Locate the cell with the specified text and output its [X, Y] center coordinate. 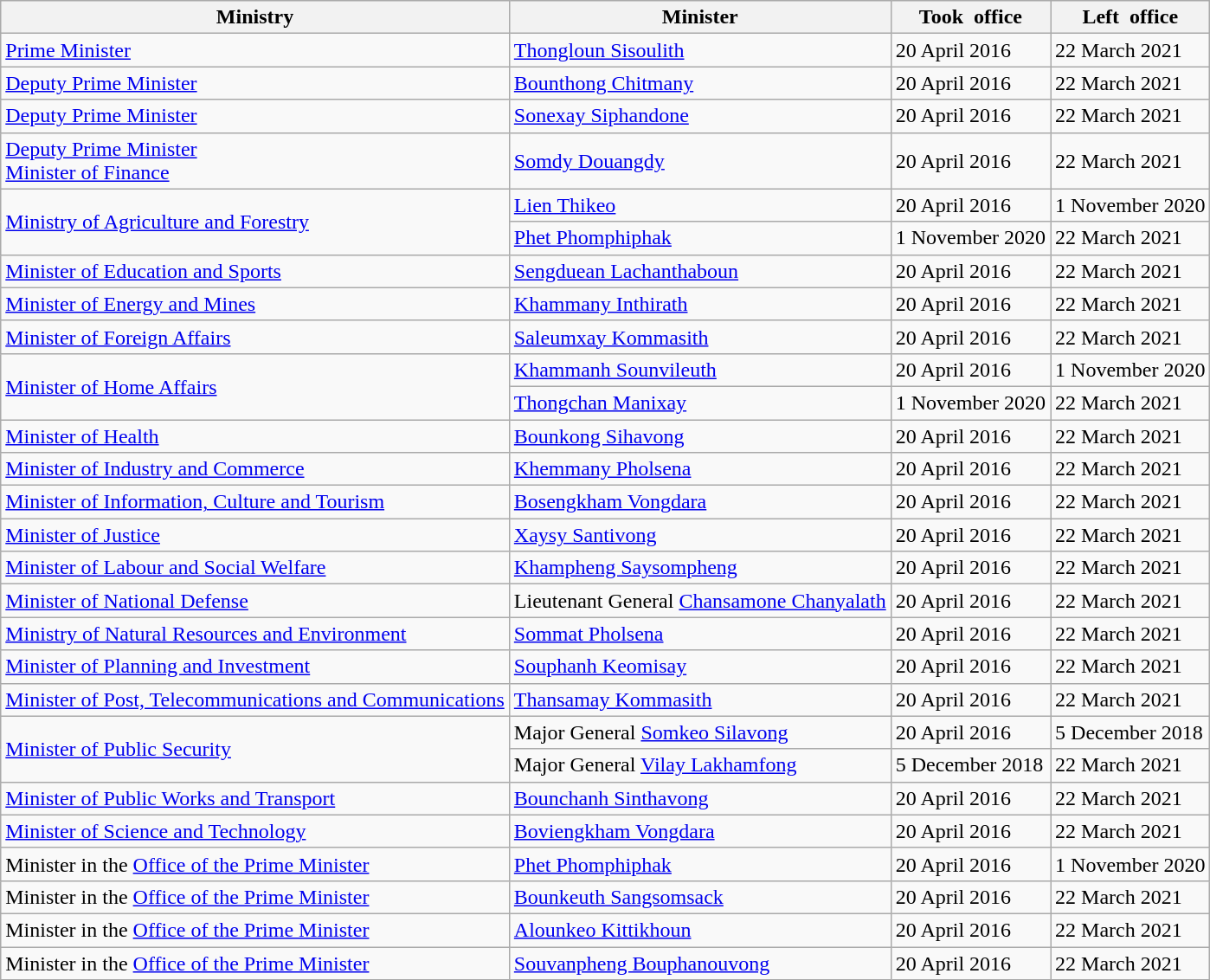
Khammany Inthirath [699, 304]
Minister of Foreign Affairs [255, 337]
Lien Thikeo [699, 205]
Minister of Justice [255, 535]
Bounthong Chitmany [699, 83]
Sonexay Siphandone [699, 116]
Minister of Planning and Investment [255, 667]
Minister of Education and Sports [255, 271]
Minister of Science and Technology [255, 831]
Saleumxay Kommasith [699, 337]
Minister of Post, Telecommunications and Communications [255, 700]
Took office [970, 17]
Thongchan Manixay [699, 403]
Somdy Douangdy [699, 161]
Bounkeuth Sangsomsack [699, 897]
Minister of Public Works and Transport [255, 798]
Minister of Health [255, 435]
Deputy Prime MinisterMinister of Finance [255, 161]
Left office [1130, 17]
Bounchanh Sinthavong [699, 798]
Bosengkham Vongdara [699, 502]
Minister of Home Affairs [255, 386]
Minister of Public Security [255, 749]
Minister of Information, Culture and Tourism [255, 502]
Ministry of Agriculture and Forestry [255, 222]
Minister of Labour and Social Welfare [255, 568]
Khammanh Sounvileuth [699, 370]
Xaysy Santivong [699, 535]
Minister of Energy and Mines [255, 304]
Lieutenant General Chansamone Chanyalath [699, 601]
Thansamay Kommasith [699, 700]
Minister [699, 17]
Ministry of Natural Resources and Environment [255, 634]
Thongloun Sisoulith [699, 50]
Bounkong Sihavong [699, 435]
Minister of Industry and Commerce [255, 469]
Minister of National Defense [255, 601]
Khemmany Pholsena [699, 469]
Sommat Pholsena [699, 634]
Souphanh Keomisay [699, 667]
Souvanpheng Bouphanouvong [699, 964]
Boviengkham Vongdara [699, 831]
Major General Vilay Lakhamfong [699, 765]
Ministry [255, 17]
Major General Somkeo Silavong [699, 732]
Sengduean Lachanthaboun [699, 271]
Prime Minister [255, 50]
Khampheng Saysompheng [699, 568]
Alounkeo Kittikhoun [699, 930]
